Provide the [x, y] coordinate of the cell's center where the given text is located.  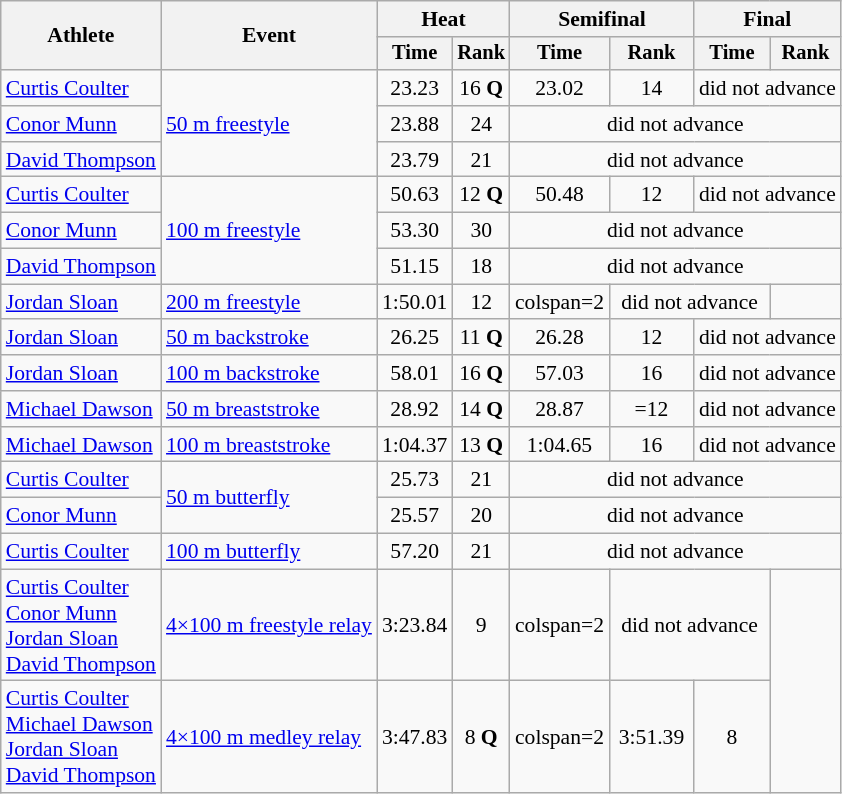
58.01 [414, 373]
Semifinal [602, 19]
8 Q [481, 737]
30 [481, 231]
51.15 [414, 267]
23.23 [414, 88]
50.48 [560, 195]
14 Q [481, 409]
25.57 [414, 516]
4×100 m medley relay [269, 737]
50 m breaststroke [269, 409]
23.02 [560, 88]
11 Q [481, 338]
53.30 [414, 231]
23.79 [414, 160]
23.88 [414, 124]
57.03 [560, 373]
3:47.83 [414, 737]
26.25 [414, 338]
12 Q [481, 195]
25.73 [414, 480]
50 m butterfly [269, 498]
50.63 [414, 195]
Athlete [81, 36]
100 m butterfly [269, 552]
Curtis CoulterConor MunnJordan SloanDavid Thompson [81, 625]
8 [732, 737]
1:04.65 [560, 445]
50 m backstroke [269, 338]
1:04.37 [414, 445]
100 m freestyle [269, 230]
24 [481, 124]
100 m breaststroke [269, 445]
26.28 [560, 338]
28.87 [560, 409]
50 m freestyle [269, 124]
28.92 [414, 409]
18 [481, 267]
3:51.39 [652, 737]
3:23.84 [414, 625]
=12 [652, 409]
4×100 m freestyle relay [269, 625]
Heat [444, 19]
20 [481, 516]
9 [481, 625]
1:50.01 [414, 302]
200 m freestyle [269, 302]
14 [652, 88]
100 m backstroke [269, 373]
Event [269, 36]
Curtis CoulterMichael DawsonJordan SloanDavid Thompson [81, 737]
Final [768, 19]
57.20 [414, 552]
13 Q [481, 445]
